Capture the cell that displays the provided text and extract its (X, Y) central coordinate. 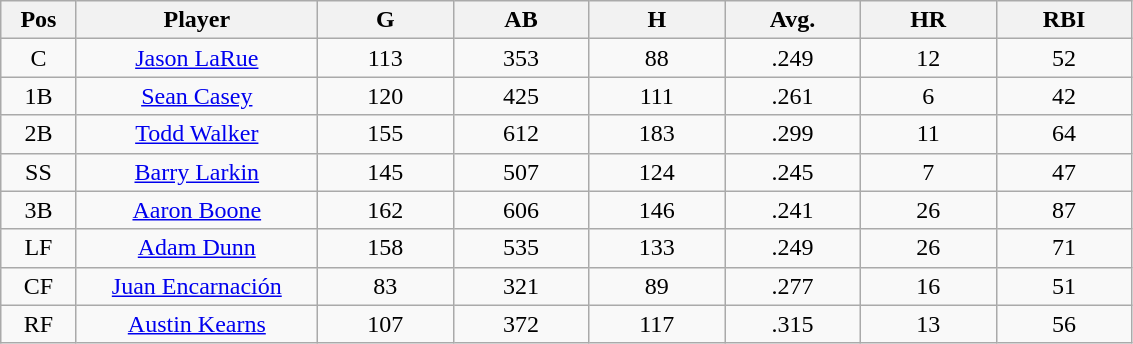
133 (657, 248)
107 (385, 324)
507 (521, 172)
113 (385, 58)
H (657, 20)
425 (521, 96)
3B (38, 210)
Barry Larkin (196, 172)
7 (928, 172)
87 (1064, 210)
146 (657, 210)
Jason LaRue (196, 58)
145 (385, 172)
606 (521, 210)
HR (928, 20)
89 (657, 286)
111 (657, 96)
51 (1064, 286)
Player (196, 20)
155 (385, 134)
Pos (38, 20)
2B (38, 134)
353 (521, 58)
AB (521, 20)
G (385, 20)
C (38, 58)
SS (38, 172)
.261 (793, 96)
RF (38, 324)
6 (928, 96)
52 (1064, 58)
56 (1064, 324)
612 (521, 134)
RBI (1064, 20)
Aaron Boone (196, 210)
Austin Kearns (196, 324)
.245 (793, 172)
Todd Walker (196, 134)
372 (521, 324)
158 (385, 248)
16 (928, 286)
124 (657, 172)
11 (928, 134)
.277 (793, 286)
LF (38, 248)
120 (385, 96)
71 (1064, 248)
Sean Casey (196, 96)
Avg. (793, 20)
321 (521, 286)
13 (928, 324)
183 (657, 134)
47 (1064, 172)
162 (385, 210)
.241 (793, 210)
535 (521, 248)
CF (38, 286)
117 (657, 324)
83 (385, 286)
12 (928, 58)
64 (1064, 134)
42 (1064, 96)
Juan Encarnación (196, 286)
Adam Dunn (196, 248)
.299 (793, 134)
1B (38, 96)
88 (657, 58)
.315 (793, 324)
